Return (X, Y) of the center of cell containing provided text 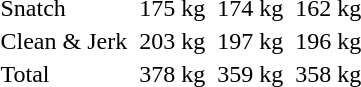
197 kg (250, 41)
203 kg (172, 41)
